Determine the [x, y] coordinate at the center of the cell enclosing the given text.  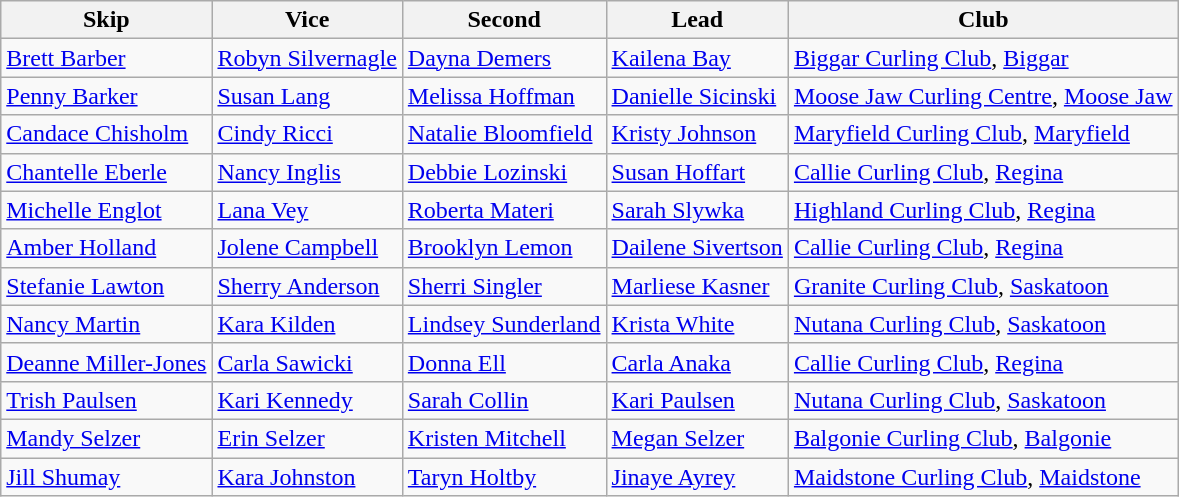
Vice [307, 20]
Jolene Campbell [307, 248]
Nancy Inglis [307, 172]
Club [983, 20]
Amber Holland [106, 248]
Trish Paulsen [106, 400]
Roberta Materi [504, 210]
Mandy Selzer [106, 438]
Lana Vey [307, 210]
Chantelle Eberle [106, 172]
Taryn Holtby [504, 477]
Penny Barker [106, 96]
Krista White [697, 324]
Megan Selzer [697, 438]
Kristen Mitchell [504, 438]
Maidstone Curling Club, Maidstone [983, 477]
Carla Anaka [697, 362]
Maryfield Curling Club, Maryfield [983, 134]
Donna Ell [504, 362]
Moose Jaw Curling Centre, Moose Jaw [983, 96]
Debbie Lozinski [504, 172]
Kristy Johnson [697, 134]
Nancy Martin [106, 324]
Robyn Silvernagle [307, 58]
Balgonie Curling Club, Balgonie [983, 438]
Jinaye Ayrey [697, 477]
Kara Johnston [307, 477]
Kari Kennedy [307, 400]
Dayna Demers [504, 58]
Michelle Englot [106, 210]
Erin Selzer [307, 438]
Sarah Slywka [697, 210]
Deanne Miller-Jones [106, 362]
Sherry Anderson [307, 286]
Kari Paulsen [697, 400]
Danielle Sicinski [697, 96]
Melissa Hoffman [504, 96]
Susan Hoffart [697, 172]
Cindy Ricci [307, 134]
Candace Chisholm [106, 134]
Dailene Sivertson [697, 248]
Second [504, 20]
Sarah Collin [504, 400]
Marliese Kasner [697, 286]
Highland Curling Club, Regina [983, 210]
Biggar Curling Club, Biggar [983, 58]
Stefanie Lawton [106, 286]
Lead [697, 20]
Lindsey Sunderland [504, 324]
Sherri Singler [504, 286]
Natalie Bloomfield [504, 134]
Skip [106, 20]
Brett Barber [106, 58]
Granite Curling Club, Saskatoon [983, 286]
Kara Kilden [307, 324]
Kailena Bay [697, 58]
Jill Shumay [106, 477]
Carla Sawicki [307, 362]
Brooklyn Lemon [504, 248]
Susan Lang [307, 96]
